Return the [x, y] coordinate for the center point of the cell that contains the specified text.  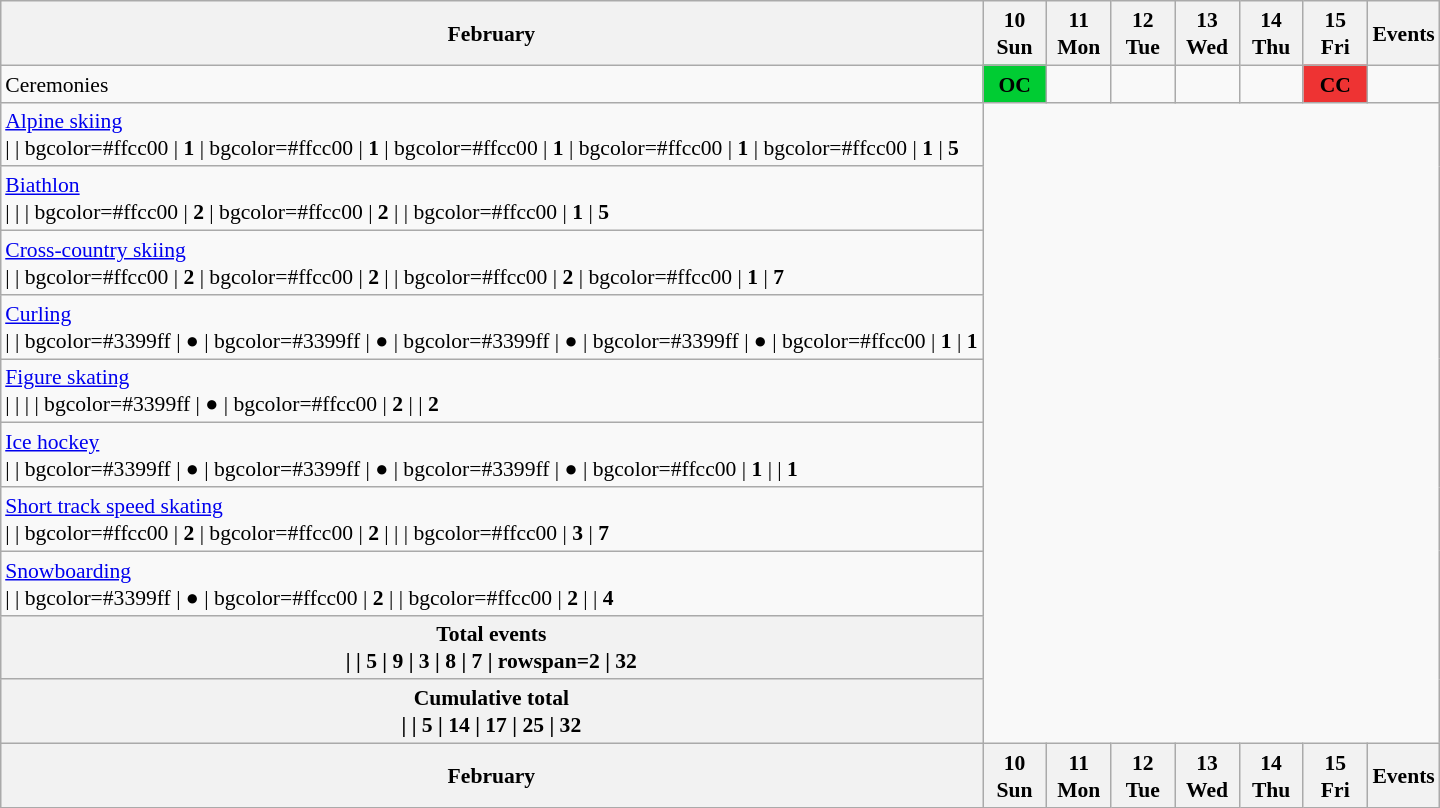
Curling | | bgcolor=#3399ff | ● | bgcolor=#3399ff | ● | bgcolor=#3399ff | ● | bgcolor=#3399ff | ● | bgcolor=#ffcc00 | 1 | 1 [491, 326]
Biathlon | | | bgcolor=#ffcc00 | 2 | bgcolor=#ffcc00 | 2 | | bgcolor=#ffcc00 | 1 | 5 [491, 198]
Alpine skiing | | bgcolor=#ffcc00 | 1 | bgcolor=#ffcc00 | 1 | bgcolor=#ffcc00 | 1 | bgcolor=#ffcc00 | 1 | bgcolor=#ffcc00 | 1 | 5 [491, 134]
Short track speed skating | | bgcolor=#ffcc00 | 2 | bgcolor=#ffcc00 | 2 | | | bgcolor=#ffcc00 | 3 | 7 [491, 519]
Ice hockey | | bgcolor=#3399ff | ● | bgcolor=#3399ff | ● | bgcolor=#3399ff | ● | bgcolor=#ffcc00 | 1 | | 1 [491, 455]
Total events | | 5 | 9 | 3 | 8 | 7 | rowspan=2 | 32 [491, 647]
CC [1335, 84]
Cross-country skiing | | bgcolor=#ffcc00 | 2 | bgcolor=#ffcc00 | 2 | | bgcolor=#ffcc00 | 2 | bgcolor=#ffcc00 | 1 | 7 [491, 262]
Snowboarding | | bgcolor=#3399ff | ● | bgcolor=#ffcc00 | 2 | | bgcolor=#ffcc00 | 2 | | 4 [491, 583]
Cumulative total | | 5 | 14 | 17 | 25 | 32 [491, 711]
Figure skating | | | | bgcolor=#3399ff | ● | bgcolor=#ffcc00 | 2 | | 2 [491, 390]
Ceremonies [491, 84]
OC [1015, 84]
